Locate the cell with the specified text and output its [x, y] center coordinate. 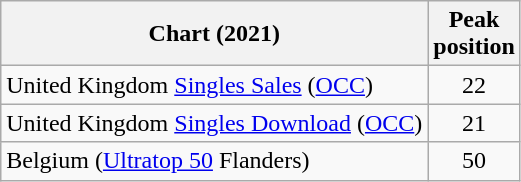
United Kingdom Singles Sales (OCC) [214, 85]
50 [474, 161]
Peakposition [474, 34]
21 [474, 123]
United Kingdom Singles Download (OCC) [214, 123]
Chart (2021) [214, 34]
22 [474, 85]
Belgium (Ultratop 50 Flanders) [214, 161]
